Provide the [x, y] coordinate of the cell's center where the given text is located.  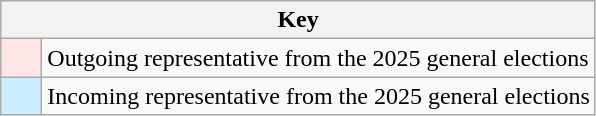
Outgoing representative from the 2025 general elections [319, 58]
Incoming representative from the 2025 general elections [319, 96]
Key [298, 20]
